Search for the cell housing the specified text and yield its [X, Y] center coordinate. 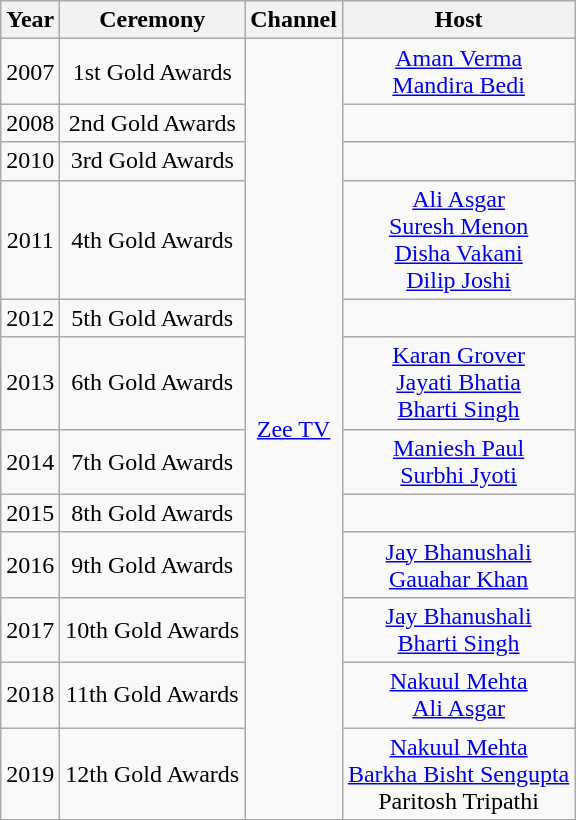
Aman VermaMandira Bedi [458, 72]
5th Gold Awards [152, 318]
2013 [30, 383]
1st Gold Awards [152, 72]
2017 [30, 630]
12th Gold Awards [152, 774]
8th Gold Awards [152, 513]
Channel [294, 20]
2016 [30, 564]
Jay BhanushaliGauahar Khan [458, 564]
4th Gold Awards [152, 240]
2012 [30, 318]
2018 [30, 694]
3rd Gold Awards [152, 161]
Karan GroverJayati BhatiaBharti Singh [458, 383]
2nd Gold Awards [152, 123]
Zee TV [294, 430]
11th Gold Awards [152, 694]
10th Gold Awards [152, 630]
2010 [30, 161]
Maniesh PaulSurbhi Jyoti [458, 462]
Ceremony [152, 20]
2011 [30, 240]
Jay BhanushaliBharti Singh [458, 630]
Nakuul MehtaBarkha Bisht SenguptaParitosh Tripathi [458, 774]
6th Gold Awards [152, 383]
9th Gold Awards [152, 564]
7th Gold Awards [152, 462]
2019 [30, 774]
2014 [30, 462]
2015 [30, 513]
2008 [30, 123]
Host [458, 20]
2007 [30, 72]
Ali AsgarSuresh MenonDisha VakaniDilip Joshi [458, 240]
Nakuul MehtaAli Asgar [458, 694]
Year [30, 20]
